Return (x, y) of the center of cell containing provided text 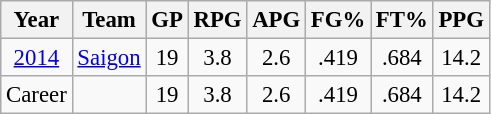
PPG (461, 20)
APG (276, 20)
Saigon (109, 58)
FT% (402, 20)
2014 (36, 58)
RPG (218, 20)
FG% (338, 20)
Career (36, 95)
Year (36, 20)
GP (167, 20)
Team (109, 20)
